Locate the cell with the specified text and output its (X, Y) center coordinate. 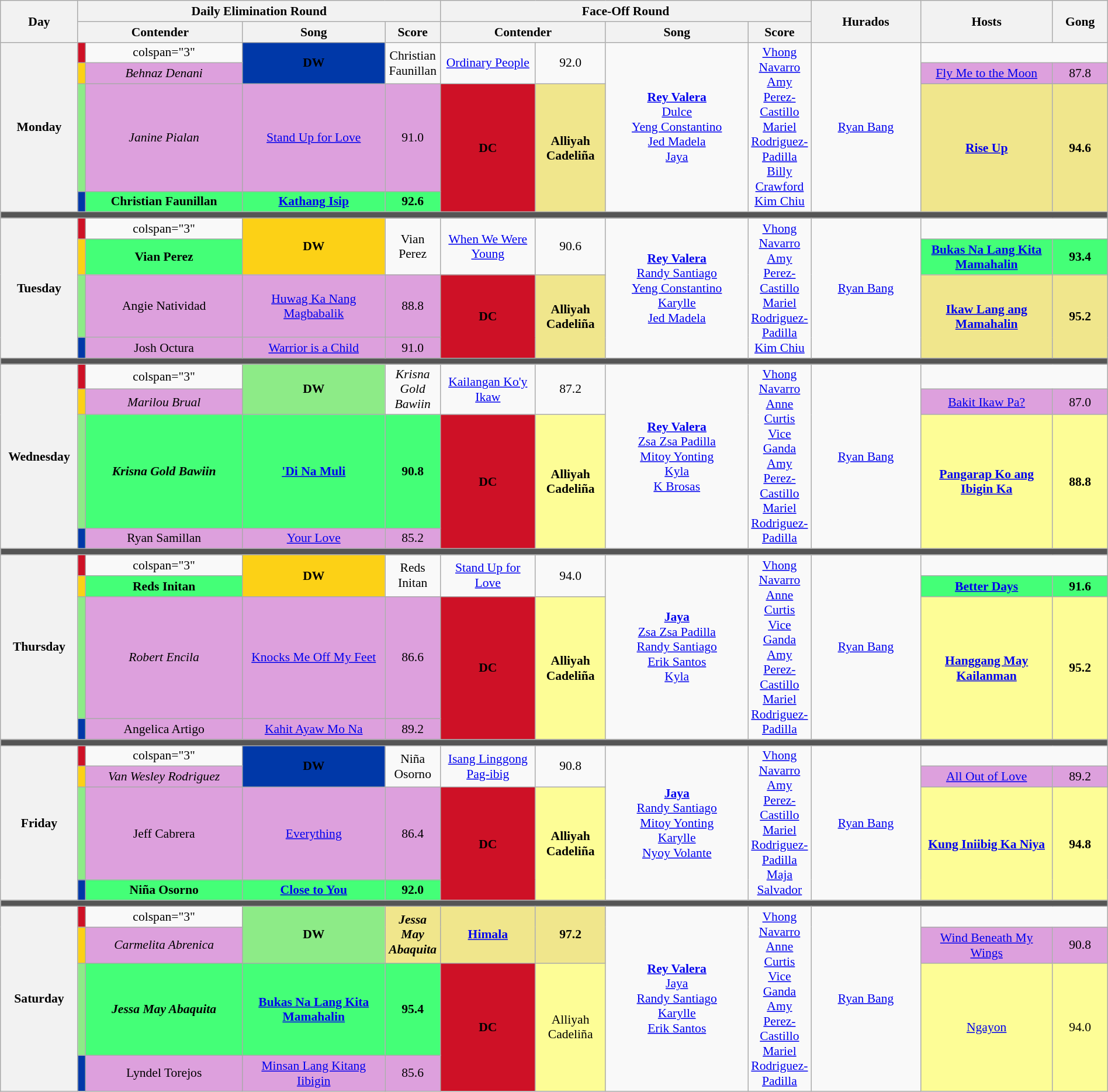
Kailangan Ko'y Ikaw (487, 389)
Janine Pialan (164, 138)
Pangarap Ko ang Ibigin Ka (986, 482)
Vhong NavarroAmy Perez-CastilloMariel Rodriguez-PadillaBilly CrawfordKim Chiu (780, 127)
Himala (487, 935)
Rey ValeraDulceYeng ConstantinoJed MadelaJaya (677, 127)
JayaRandy SantiagoMitoy YontingKarylleNyoy Volante (677, 823)
97.2 (570, 935)
Rise Up (986, 148)
85.6 (413, 1073)
Isang Linggong Pag-ibig (487, 766)
Better Days (986, 586)
Angie Natividad (164, 306)
Tuesday (39, 288)
Thursday (39, 647)
Carmelita Abrenica (164, 945)
Behnaz Denani (164, 74)
Robert Encila (164, 657)
Friday (39, 823)
Ryan Samillan (164, 538)
87.0 (1080, 402)
Marilou Brual (164, 402)
Ikaw Lang ang Mamahalin (986, 317)
Hurados (866, 21)
When We Were Young (487, 247)
94.6 (1080, 148)
Kahit Ayaw Mo Na (314, 730)
Day (39, 21)
86.6 (413, 657)
Rey ValeraRandy SantiagoYeng ConstantinoKarylleJed Madela (677, 288)
Bakit Ikaw Pa? (986, 402)
'Di Na Muli (314, 472)
Hanggang May Kailanman (986, 668)
87.8 (1080, 74)
Gong (1080, 21)
Kathang Isip (314, 202)
92.6 (413, 202)
All Out of Love (986, 777)
Van Wesley Rodriguez (164, 777)
Kung Iniibig Ka Niya (986, 844)
90.6 (570, 247)
Monday (39, 127)
Close to You (314, 890)
Daily Elimination Round (259, 11)
Rey ValeraZsa Zsa PadillaMitoy YontingKylaK Brosas (677, 457)
95.4 (413, 1009)
Warrior is a Child (314, 348)
Minsan Lang Kitang Iibigin (314, 1073)
91.6 (1080, 586)
93.4 (1080, 257)
94.8 (1080, 844)
Rey ValeraJayaRandy SantiagoKarylleErik Santos (677, 999)
Huwag Ka Nang Magbabalik (314, 306)
Saturday (39, 999)
JayaZsa Zsa PadillaRandy SantiagoErik SantosKyla (677, 647)
Wednesday (39, 457)
Your Love (314, 538)
Knocks Me Off My Feet (314, 657)
Vhong NavarroAmy Perez-CastilloMariel Rodriguez-PadillaMaja Salvador (780, 823)
86.4 (413, 834)
87.2 (570, 389)
Everything (314, 834)
Wind Beneath My Wings (986, 945)
Ordinary People (487, 63)
Josh Octura (164, 348)
Face-Off Round (625, 11)
85.2 (413, 538)
Ngayon (986, 1027)
Angelica Artigo (164, 730)
Vhong NavarroAmy Perez-CastilloMariel Rodriguez-PadillaKim Chiu (780, 288)
Jeff Cabrera (164, 834)
Lyndel Torejos (164, 1073)
Hosts (986, 21)
Fly Me to the Moon (986, 74)
